Identify which cell holds the provided text, then report its [X, Y] central coordinate. 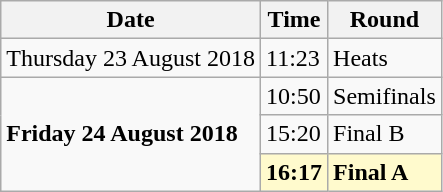
16:17 [294, 172]
Thursday 23 August 2018 [131, 58]
Semifinals [385, 96]
Heats [385, 58]
11:23 [294, 58]
Friday 24 August 2018 [131, 134]
Round [385, 20]
Time [294, 20]
10:50 [294, 96]
Final B [385, 134]
Date [131, 20]
15:20 [294, 134]
Final A [385, 172]
